Return (x, y) of the center of cell containing provided text 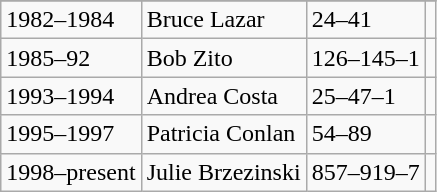
Julie Brzezinski (224, 172)
24–41 (366, 20)
54–89 (366, 134)
1985–92 (71, 58)
25–47–1 (366, 96)
1993–1994 (71, 96)
1998–present (71, 172)
1982–1984 (71, 20)
126–145–1 (366, 58)
Patricia Conlan (224, 134)
857–919–7 (366, 172)
Bob Zito (224, 58)
1995–1997 (71, 134)
Bruce Lazar (224, 20)
Andrea Costa (224, 96)
